Determine the (X, Y) coordinate at the center of the cell enclosing the given text.  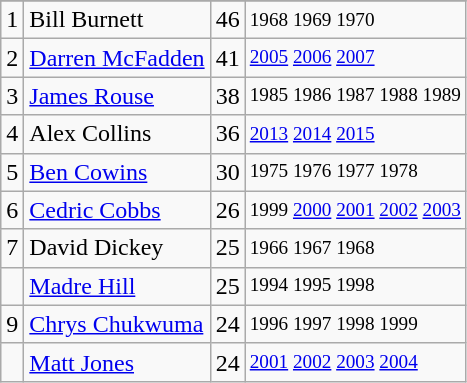
2001 2002 2003 2004 (355, 362)
1975 1976 1977 1978 (355, 172)
4 (12, 134)
2013 2014 2015 (355, 134)
Bill Burnett (117, 20)
5 (12, 172)
9 (12, 324)
1999 2000 2001 2002 2003 (355, 210)
1 (12, 20)
Cedric Cobbs (117, 210)
Darren McFadden (117, 58)
2 (12, 58)
2005 2006 2007 (355, 58)
1968 1969 1970 (355, 20)
Madre Hill (117, 286)
41 (228, 58)
Chrys Chukwuma (117, 324)
Matt Jones (117, 362)
David Dickey (117, 248)
30 (228, 172)
26 (228, 210)
1985 1986 1987 1988 1989 (355, 96)
36 (228, 134)
7 (12, 248)
3 (12, 96)
1966 1967 1968 (355, 248)
James Rouse (117, 96)
1994 1995 1998 (355, 286)
46 (228, 20)
38 (228, 96)
Ben Cowins (117, 172)
Alex Collins (117, 134)
1996 1997 1998 1999 (355, 324)
6 (12, 210)
